Capture the cell that displays the provided text and extract its [x, y] central coordinate. 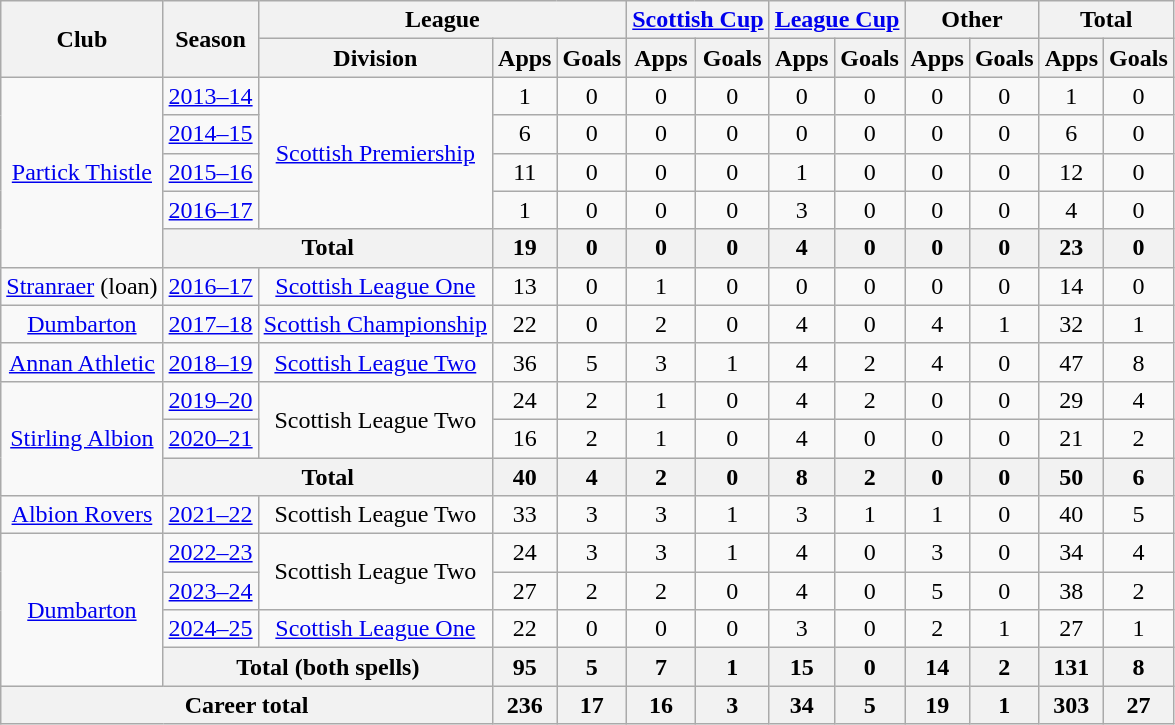
13 [525, 286]
32 [1071, 324]
Scottish Cup [698, 20]
47 [1071, 362]
Total (both spells) [328, 667]
17 [592, 705]
2015–16 [210, 172]
36 [525, 362]
Stranraer (loan) [82, 286]
2014–15 [210, 134]
236 [525, 705]
League Cup [837, 20]
95 [525, 667]
50 [1071, 477]
Albion Rovers [82, 515]
Partick Thistle [82, 172]
15 [802, 667]
Club [82, 39]
12 [1071, 172]
Scottish Premiership [375, 153]
2024–25 [210, 629]
303 [1071, 705]
2023–24 [210, 591]
2021–22 [210, 515]
Other [972, 20]
23 [1071, 248]
2022–23 [210, 553]
33 [525, 515]
21 [1071, 438]
29 [1071, 400]
2018–19 [210, 362]
Season [210, 39]
Annan Athletic [82, 362]
Scottish Championship [375, 324]
2017–18 [210, 324]
2013–14 [210, 96]
League [442, 20]
Stirling Albion [82, 438]
131 [1071, 667]
2019–20 [210, 400]
11 [525, 172]
2020–21 [210, 438]
7 [661, 667]
Division [375, 58]
Career total [247, 705]
38 [1071, 591]
